Determine the [x, y] coordinate at the center of the cell enclosing the given text.  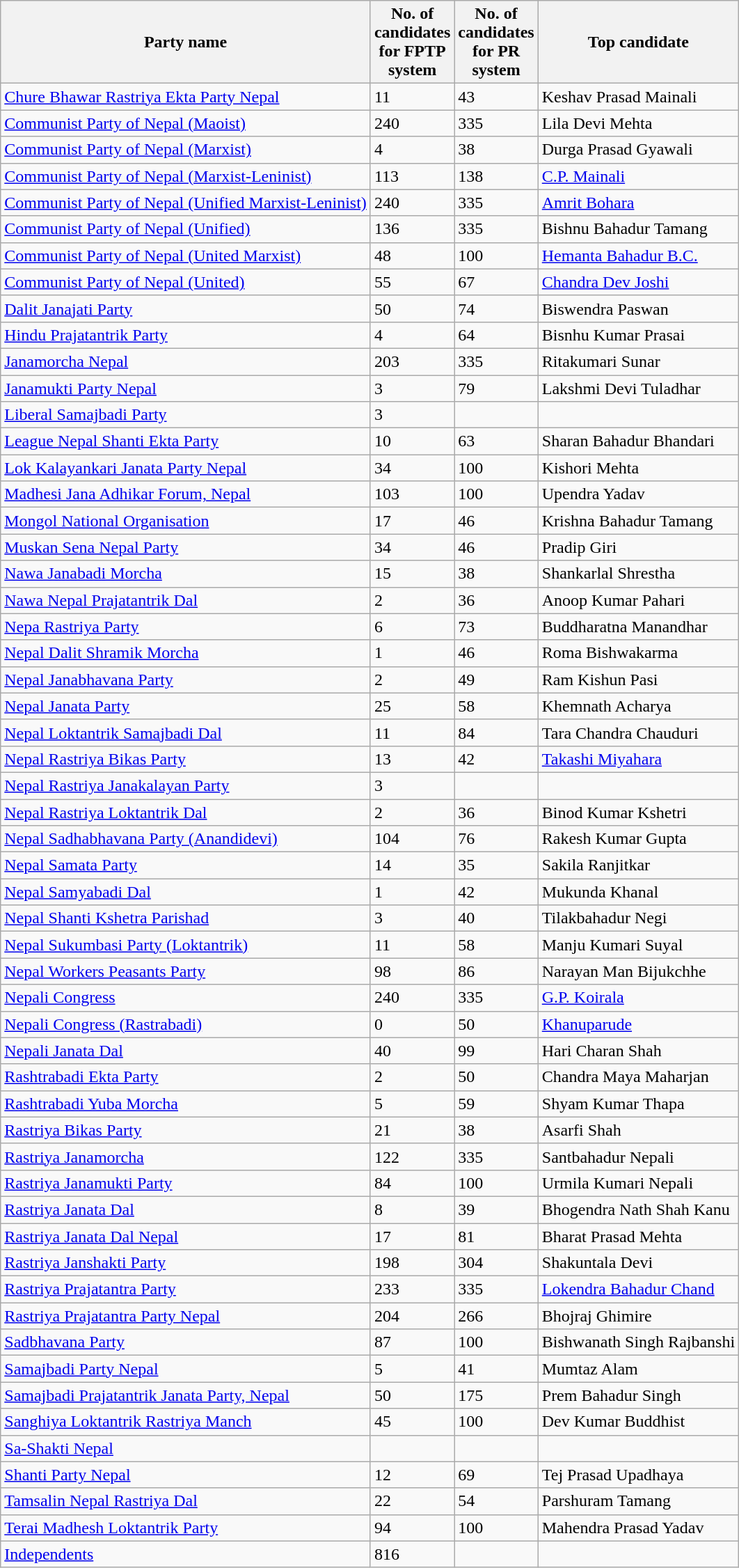
Rastriya Prajatantra Party Nepal [186, 1316]
Asarfi Shah [638, 1130]
Shakuntala Devi [638, 1263]
Liberal Samajbadi Party [186, 415]
Amrit Bohara [638, 203]
Nepal Rastriya Loktantrik Dal [186, 813]
Madhesi Jana Adhikar Forum, Nepal [186, 494]
Rastriya Janshakti Party [186, 1263]
Ram Kishun Pasi [638, 680]
55 [412, 282]
Bishwanath Singh Rajbanshi [638, 1342]
Communist Party of Nepal (Unified Marxist-Leninist) [186, 203]
Terai Madhesh Loktantrik Party [186, 1528]
Nepa Rastriya Party [186, 627]
0 [412, 1024]
Samajbadi Party Nepal [186, 1369]
21 [412, 1130]
Mumtaz Alam [638, 1369]
Manju Kumari Suyal [638, 945]
Communist Party of Nepal (United Marxist) [186, 256]
Mongol National Organisation [186, 521]
76 [496, 839]
Nepal Shanti Kshetra Parishad [186, 918]
Mahendra Prasad Yadav [638, 1528]
Sadbhavana Party [186, 1342]
99 [496, 1051]
Communist Party of Nepal (Maoist) [186, 123]
Chandra Dev Joshi [638, 282]
Nepal Rastriya Janakalayan Party [186, 785]
Janamukti Party Nepal [186, 388]
Sharan Bahadur Bhandari [638, 441]
59 [496, 1104]
Communist Party of Nepal (United) [186, 282]
Narayan Man Bijukchhe [638, 971]
94 [412, 1528]
Top candidate [638, 42]
49 [496, 680]
Nawa Janabadi Morcha [186, 574]
C.P. Mainali [638, 176]
204 [412, 1316]
266 [496, 1316]
Samajbadi Prajatantrik Janata Party, Nepal [186, 1395]
Khemnath Acharya [638, 706]
Independents [186, 1554]
Biswendra Paswan [638, 308]
Tej Prasad Upadhaya [638, 1475]
Chandra Maya Maharjan [638, 1077]
Rastriya Janamukti Party [186, 1183]
98 [412, 971]
Upendra Yadav [638, 494]
203 [412, 361]
73 [496, 627]
103 [412, 494]
175 [496, 1395]
Lokendra Bahadur Chand [638, 1289]
Prem Bahadur Singh [638, 1395]
67 [496, 282]
Tilakbahadur Negi [638, 918]
G.P. Koirala [638, 998]
22 [412, 1501]
Communist Party of Nepal (Unified) [186, 229]
Nepal Dalit Shramik Morcha [186, 653]
6 [412, 627]
Dev Kumar Buddhist [638, 1422]
Sanghiya Loktantrik Rastriya Manch [186, 1422]
113 [412, 176]
Nepal Sadhabhavana Party (Anandidevi) [186, 839]
Dalit Janajati Party [186, 308]
Tara Chandra Chauduri [638, 732]
Muskan Sena Nepal Party [186, 547]
79 [496, 388]
Khanuparude [638, 1024]
Lila Devi Mehta [638, 123]
Krishna Bahadur Tamang [638, 521]
Buddharatna Manandhar [638, 627]
Bishnu Bahadur Tamang [638, 229]
304 [496, 1263]
Rashtrabadi Yuba Morcha [186, 1104]
86 [496, 971]
Nepal Janata Party [186, 706]
8 [412, 1209]
81 [496, 1236]
816 [412, 1554]
Nepali Congress [186, 998]
35 [496, 865]
Parshuram Tamang [638, 1501]
Bisnhu Kumar Prasai [638, 335]
Nepal Rastriya Bikas Party [186, 759]
Shankarlal Shrestha [638, 574]
Rakesh Kumar Gupta [638, 839]
Sakila Ranjitkar [638, 865]
54 [496, 1501]
12 [412, 1475]
Nepal Loktantrik Samajbadi Dal [186, 732]
10 [412, 441]
15 [412, 574]
Durga Prasad Gyawali [638, 150]
63 [496, 441]
Nepal Samyabadi Dal [186, 892]
Communist Party of Nepal (Marxist-Leninist) [186, 176]
Santbahadur Nepali [638, 1157]
138 [496, 176]
Shyam Kumar Thapa [638, 1104]
Lok Kalayankari Janata Party Nepal [186, 468]
122 [412, 1157]
Rastriya Janata Dal Nepal [186, 1236]
Sa-Shakti Nepal [186, 1448]
Shanti Party Nepal [186, 1475]
Hindu Prajatantrik Party [186, 335]
74 [496, 308]
64 [496, 335]
Takashi Miyahara [638, 759]
45 [412, 1422]
League Nepal Shanti Ekta Party [186, 441]
Tamsalin Nepal Rastriya Dal [186, 1501]
Mukunda Khanal [638, 892]
No. ofcandidatesfor FPTPsystem [412, 42]
Binod Kumar Kshetri [638, 813]
Urmila Kumari Nepali [638, 1183]
Keshav Prasad Mainali [638, 97]
43 [496, 97]
14 [412, 865]
41 [496, 1369]
Hari Charan Shah [638, 1051]
Janamorcha Nepal [186, 361]
Hemanta Bahadur B.C. [638, 256]
Nepal Samata Party [186, 865]
Rastriya Prajatantra Party [186, 1289]
Rastriya Janamorcha [186, 1157]
Roma Bishwakarma [638, 653]
Bharat Prasad Mehta [638, 1236]
Party name [186, 42]
Nepali Congress (Rastrabadi) [186, 1024]
Bhogendra Nath Shah Kanu [638, 1209]
Kishori Mehta [638, 468]
25 [412, 706]
Chure Bhawar Rastriya Ekta Party Nepal [186, 97]
Rastriya Bikas Party [186, 1130]
198 [412, 1263]
69 [496, 1475]
Rashtrabadi Ekta Party [186, 1077]
Nepal Workers Peasants Party [186, 971]
233 [412, 1289]
13 [412, 759]
Nawa Nepal Prajatantrik Dal [186, 600]
Nepal Janabhavana Party [186, 680]
Nepal Sukumbasi Party (Loktantrik) [186, 945]
Pradip Giri [638, 547]
Lakshmi Devi Tuladhar [638, 388]
48 [412, 256]
Anoop Kumar Pahari [638, 600]
Communist Party of Nepal (Marxist) [186, 150]
87 [412, 1342]
Bhojraj Ghimire [638, 1316]
Rastriya Janata Dal [186, 1209]
39 [496, 1209]
Nepali Janata Dal [186, 1051]
104 [412, 839]
No. ofcandidatesfor PRsystem [496, 42]
136 [412, 229]
Ritakumari Sunar [638, 361]
